Find where the given text appears and provide that cell's center as (x, y) coordinate. 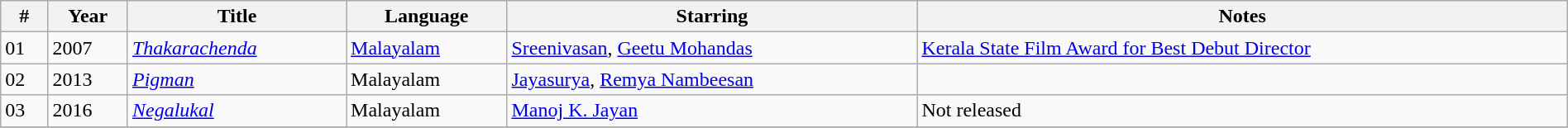
01 (25, 48)
Negalukal (237, 111)
03 (25, 111)
Notes (1242, 17)
Jayasurya, Remya Nambeesan (712, 79)
02 (25, 79)
Language (427, 17)
Starring (712, 17)
Not released (1242, 111)
2016 (88, 111)
Pigman (237, 79)
2013 (88, 79)
Year (88, 17)
Manoj K. Jayan (712, 111)
Title (237, 17)
2007 (88, 48)
Sreenivasan, Geetu Mohandas (712, 48)
Kerala State Film Award for Best Debut Director (1242, 48)
Thakarachenda (237, 48)
# (25, 17)
